Return the (x, y) coordinate for the center point of the cell that contains the specified text.  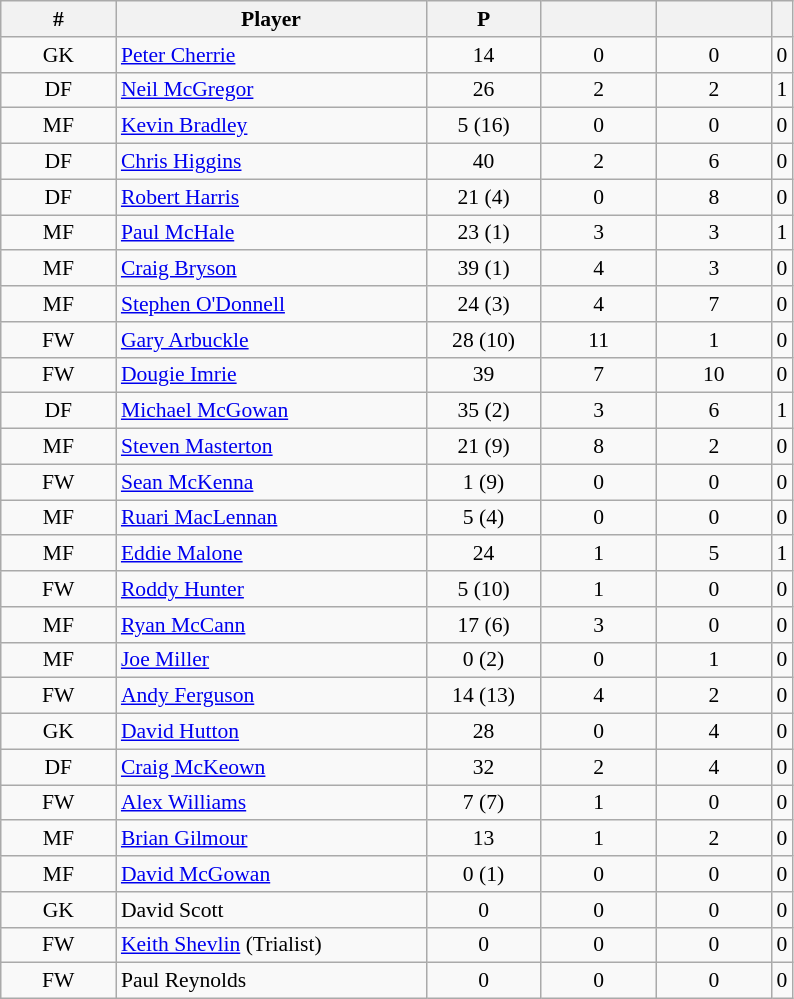
14 (484, 55)
13 (484, 839)
39 (484, 375)
Ruari MacLennan (271, 518)
24 (3) (484, 304)
17 (6) (484, 625)
Paul McHale (271, 233)
14 (13) (484, 696)
# (58, 19)
Player (271, 19)
32 (484, 767)
7 (7) (484, 803)
Craig McKeown (271, 767)
28 (484, 732)
21 (9) (484, 447)
Michael McGowan (271, 411)
1 (9) (484, 482)
Joe Miller (271, 660)
5 (714, 554)
5 (10) (484, 589)
35 (2) (484, 411)
Chris Higgins (271, 162)
Dougie Imrie (271, 375)
P (484, 19)
Eddie Malone (271, 554)
28 (10) (484, 340)
24 (484, 554)
Craig Bryson (271, 269)
Robert Harris (271, 197)
Alex Williams (271, 803)
40 (484, 162)
39 (1) (484, 269)
Peter Cherrie (271, 55)
Keith Shevlin (Trialist) (271, 945)
Sean McKenna (271, 482)
5 (4) (484, 518)
Stephen O'Donnell (271, 304)
Andy Ferguson (271, 696)
Neil McGregor (271, 90)
0 (1) (484, 874)
Ryan McCann (271, 625)
21 (4) (484, 197)
Brian Gilmour (271, 839)
Paul Reynolds (271, 981)
10 (714, 375)
Roddy Hunter (271, 589)
5 (16) (484, 126)
26 (484, 90)
Gary Arbuckle (271, 340)
David Hutton (271, 732)
Steven Masterton (271, 447)
23 (1) (484, 233)
David Scott (271, 910)
11 (598, 340)
David McGowan (271, 874)
0 (2) (484, 660)
Kevin Bradley (271, 126)
